Search for the cell housing the specified text and yield its [X, Y] center coordinate. 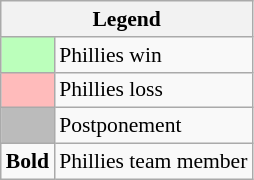
Bold [28, 162]
Legend [127, 19]
Phillies loss [153, 90]
Postponement [153, 126]
Phillies win [153, 55]
Phillies team member [153, 162]
